Extract the [x, y] coordinate from the center of the cell holding the provided text.  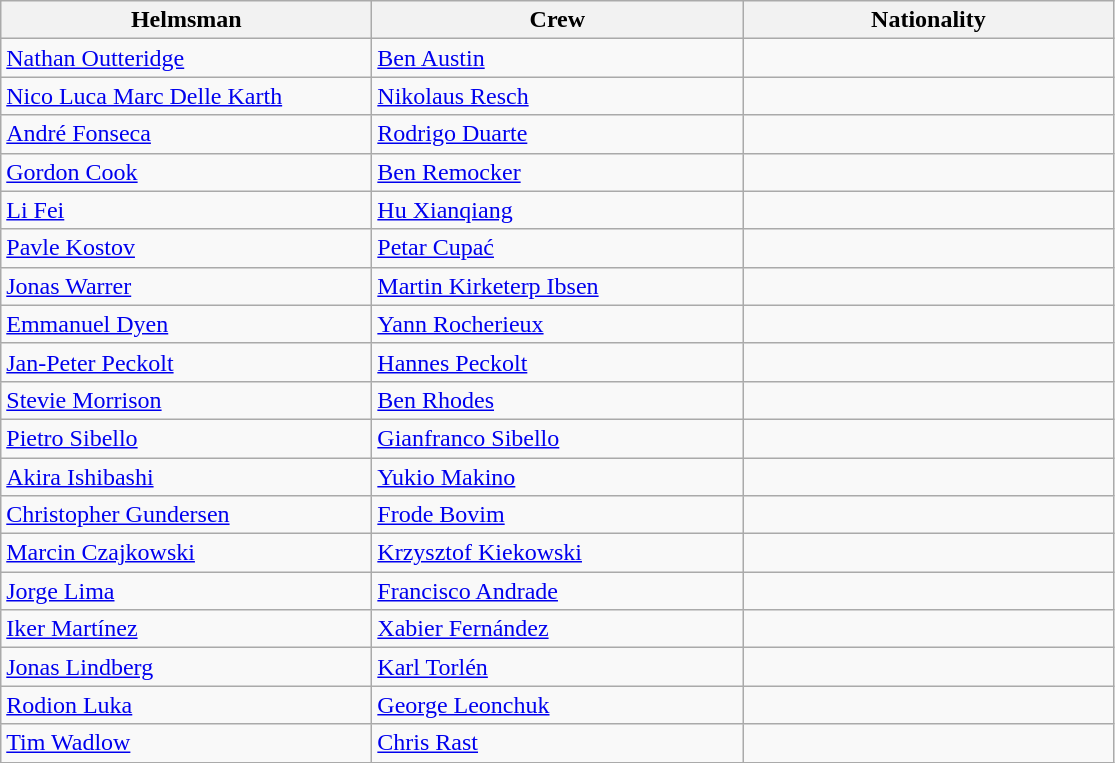
Rodion Luka [186, 705]
Karl Torlén [558, 667]
Crew [558, 20]
Yann Rocherieux [558, 324]
Stevie Morrison [186, 400]
Rodrigo Duarte [558, 134]
Hannes Peckolt [558, 362]
George Leonchuk [558, 705]
Jan-Peter Peckolt [186, 362]
Pavle Kostov [186, 248]
Ben Austin [558, 58]
Pietro Sibello [186, 438]
Francisco Andrade [558, 591]
Krzysztof Kiekowski [558, 553]
Akira Ishibashi [186, 477]
Yukio Makino [558, 477]
Jorge Lima [186, 591]
Xabier Fernández [558, 629]
Ben Rhodes [558, 400]
Nathan Outteridge [186, 58]
Martin Kirketerp Ibsen [558, 286]
Nico Luca Marc Delle Karth [186, 96]
Li Fei [186, 210]
Gordon Cook [186, 172]
Chris Rast [558, 743]
Nationality [928, 20]
André Fonseca [186, 134]
Jonas Warrer [186, 286]
Jonas Lindberg [186, 667]
Emmanuel Dyen [186, 324]
Hu Xianqiang [558, 210]
Marcin Czajkowski [186, 553]
Petar Cupać [558, 248]
Christopher Gundersen [186, 515]
Gianfranco Sibello [558, 438]
Iker Martínez [186, 629]
Tim Wadlow [186, 743]
Nikolaus Resch [558, 96]
Frode Bovim [558, 515]
Ben Remocker [558, 172]
Helmsman [186, 20]
